Detect which cell encompasses the target text, then output its [x, y] center coordinate. 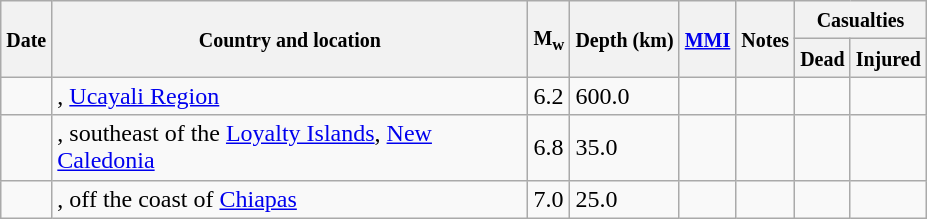
, Ucayali Region [290, 96]
MMI [708, 39]
6.2 [549, 96]
Date [26, 39]
Casualties [861, 20]
35.0 [624, 148]
Depth (km) [624, 39]
Notes [766, 39]
Mw [549, 39]
Injured [888, 58]
, off the coast of Chiapas [290, 199]
600.0 [624, 96]
Dead [823, 58]
, southeast of the Loyalty Islands, New Caledonia [290, 148]
7.0 [549, 199]
25.0 [624, 199]
6.8 [549, 148]
Country and location [290, 39]
